Capture the cell that displays the provided text and extract its (X, Y) central coordinate. 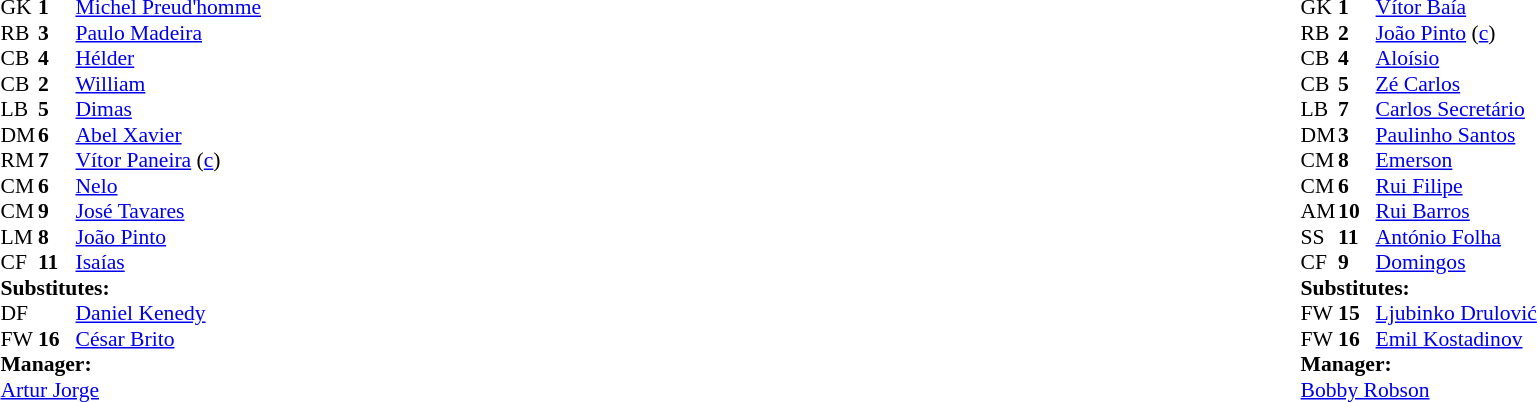
10 (1357, 211)
Emil Kostadinov (1456, 339)
Emerson (1456, 161)
Ljubinko Drulović (1456, 313)
Carlos Secretário (1456, 109)
Paulo Madeira (169, 33)
Dimas (169, 109)
Rui Barros (1456, 211)
José Tavares (169, 211)
João Pinto (c) (1456, 33)
15 (1357, 313)
Isaías (169, 263)
Aloísio (1456, 59)
Zé Carlos (1456, 84)
Nelo (169, 186)
João Pinto (169, 237)
Paulinho Santos (1456, 135)
Vítor Paneira (c) (169, 161)
RM (19, 161)
SS (1320, 237)
DF (19, 313)
LM (19, 237)
Daniel Kenedy (169, 313)
Hélder (169, 59)
Abel Xavier (169, 135)
Rui Filipe (1456, 186)
Domingos (1456, 263)
William (169, 84)
António Folha (1456, 237)
AM (1320, 211)
César Brito (169, 339)
